Extract the (X, Y) coordinate from the center of the cell holding the provided text.  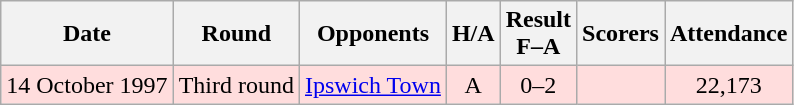
A (473, 85)
Attendance (728, 34)
14 October 1997 (87, 85)
22,173 (728, 85)
Third round (236, 85)
ResultF–A (538, 34)
0–2 (538, 85)
Date (87, 34)
H/A (473, 34)
Round (236, 34)
Opponents (372, 34)
Ipswich Town (372, 85)
Scorers (621, 34)
